For the text-containing cell, return its midpoint in [x, y] coordinate format. 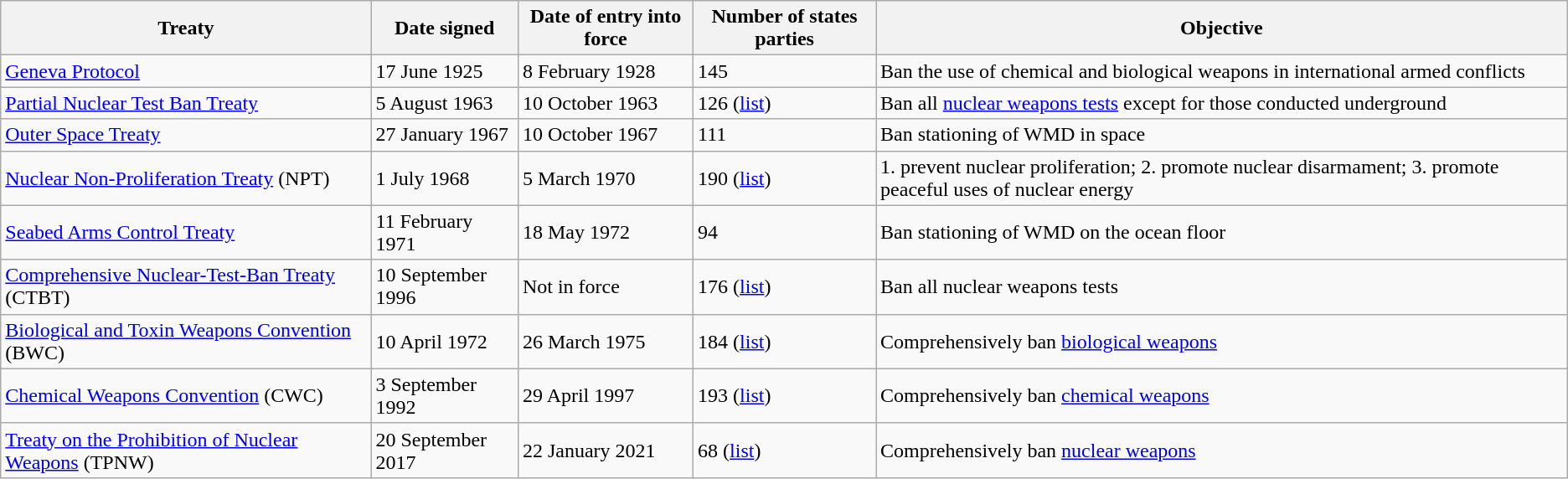
Outer Space Treaty [186, 135]
176 (list) [785, 286]
22 January 2021 [605, 451]
10 October 1967 [605, 135]
27 January 1967 [444, 135]
5 August 1963 [444, 103]
Comprehensively ban chemical weapons [1222, 395]
193 (list) [785, 395]
Geneva Protocol [186, 71]
29 April 1997 [605, 395]
111 [785, 135]
Ban the use of chemical and biological weapons in international armed conflicts [1222, 71]
Comprehensively ban nuclear weapons [1222, 451]
Not in force [605, 286]
18 May 1972 [605, 233]
Date of entry into force [605, 28]
5 March 1970 [605, 178]
190 (list) [785, 178]
Date signed [444, 28]
1. prevent nuclear proliferation; 2. promote nuclear disarmament; 3. promote peaceful uses of nuclear energy [1222, 178]
Treaty on the Prohibition of Nuclear Weapons (TPNW) [186, 451]
10 April 1972 [444, 342]
20 September 2017 [444, 451]
94 [785, 233]
Chemical Weapons Convention (CWC) [186, 395]
11 February 1971 [444, 233]
184 (list) [785, 342]
Ban stationing of WMD in space [1222, 135]
Comprehensively ban biological weapons [1222, 342]
68 (list) [785, 451]
Comprehensive Nuclear-Test-Ban Treaty (CTBT) [186, 286]
Partial Nuclear Test Ban Treaty [186, 103]
Nuclear Non-Proliferation Treaty (NPT) [186, 178]
Treaty [186, 28]
8 February 1928 [605, 71]
145 [785, 71]
Ban stationing of WMD on the ocean floor [1222, 233]
3 September 1992 [444, 395]
Biological and Toxin Weapons Convention (BWC) [186, 342]
1 July 1968 [444, 178]
126 (list) [785, 103]
26 March 1975 [605, 342]
Seabed Arms Control Treaty [186, 233]
17 June 1925 [444, 71]
Ban all nuclear weapons tests except for those conducted underground [1222, 103]
10 October 1963 [605, 103]
10 September 1996 [444, 286]
Ban all nuclear weapons tests [1222, 286]
Number of states parties [785, 28]
Objective [1222, 28]
